Return the (x, y) coordinate for the center point of the cell that contains the specified text.  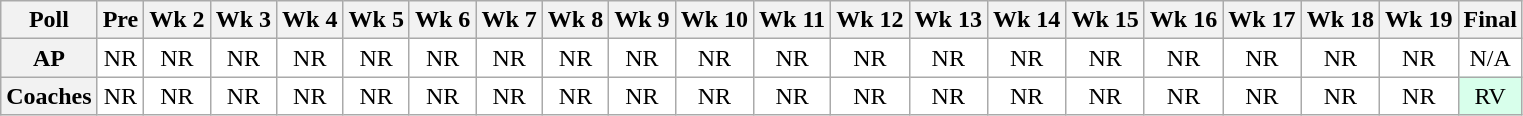
Poll (49, 20)
Wk 15 (1105, 20)
Wk 9 (642, 20)
Wk 18 (1340, 20)
Wk 16 (1183, 20)
Wk 5 (376, 20)
N/A (1490, 58)
AP (49, 58)
Wk 2 (177, 20)
Wk 7 (509, 20)
RV (1490, 96)
Wk 13 (948, 20)
Wk 12 (870, 20)
Wk 14 (1026, 20)
Wk 10 (714, 20)
Final (1490, 20)
Wk 17 (1262, 20)
Pre (120, 20)
Wk 3 (243, 20)
Wk 19 (1419, 20)
Wk 8 (575, 20)
Wk 11 (792, 20)
Wk 4 (310, 20)
Coaches (49, 96)
Wk 6 (442, 20)
